Locate the cell with the specified text and output its (X, Y) center coordinate. 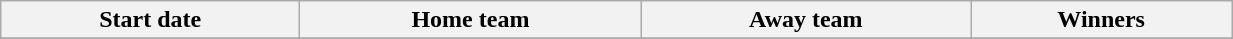
Start date (150, 20)
Home team (470, 20)
Winners (1102, 20)
Away team (806, 20)
